Scan for the cell matching the given text and deliver its [X, Y] coordinate at center. 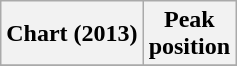
Peakposition [189, 34]
Chart (2013) [72, 34]
